From the cell containing the given text, extract its center point as [x, y] coordinate. 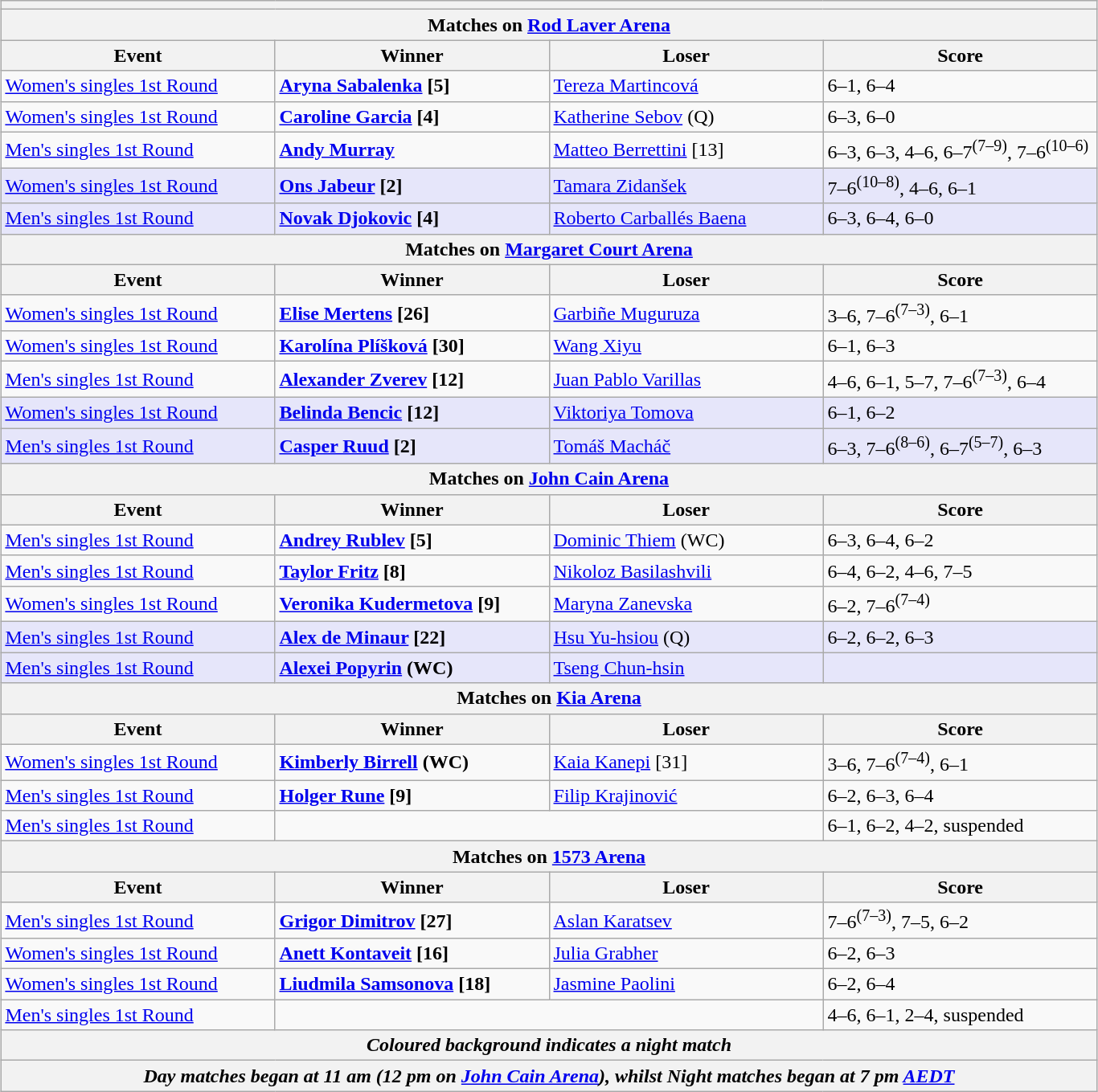
6–3, 7–6(8–6), 6–7(5–7), 6–3 [960, 447]
6–3, 6–3, 4–6, 6–7(7–9), 7–6(10–6) [960, 149]
6–2, 6–3, 6–4 [960, 795]
Hsu Yu-hsiou (Q) [686, 637]
6–1, 6–4 [960, 86]
Garbiñe Muguruza [686, 313]
Filip Krajinović [686, 795]
Coloured background indicates a night match [549, 1045]
6–1, 6–3 [960, 346]
6–1, 6–2, 4–2, suspended [960, 826]
Anett Kontaveit [16] [412, 954]
Jasmine Paolini [686, 984]
6–2, 6–3 [960, 954]
6–2, 6–2, 6–3 [960, 637]
Alexei Popyrin (WC) [412, 668]
Tomáš Macháč [686, 447]
6–4, 6–2, 4–6, 7–5 [960, 571]
Day matches began at 11 am (12 pm on John Cain Arena), whilst Night matches began at 7 pm AEDT [549, 1076]
7–6(7–3), 7–5, 6–2 [960, 921]
Holger Rune [9] [412, 795]
6–1, 6–2 [960, 413]
Matches on Rod Laver Arena [549, 25]
4–6, 6–1, 2–4, suspended [960, 1015]
Elise Mertens [26] [412, 313]
Wang Xiyu [686, 346]
Liudmila Samsonova [18] [412, 984]
Julia Grabher [686, 954]
Veronika Kudermetova [9] [412, 604]
6–2, 7–6(7–4) [960, 604]
Andrey Rublev [5] [412, 540]
Nikoloz Basilashvili [686, 571]
Taylor Fritz [8] [412, 571]
Alex de Minaur [22] [412, 637]
Kaia Kanepi [31] [686, 762]
Aryna Sabalenka [5] [412, 86]
Maryna Zanevska [686, 604]
Tamara Zidanšek [686, 186]
6–3, 6–4, 6–2 [960, 540]
6–3, 6–4, 6–0 [960, 219]
Tereza Martincová [686, 86]
Matches on Kia Arena [549, 698]
Casper Ruud [2] [412, 447]
Alexander Zverev [12] [412, 379]
Caroline Garcia [4] [412, 117]
Matteo Berrettini [13] [686, 149]
Andy Murray [412, 149]
Matches on Margaret Court Arena [549, 249]
Novak Djokovic [4] [412, 219]
Belinda Bencic [12] [412, 413]
3–6, 7–6(7–3), 6–1 [960, 313]
4–6, 6–1, 5–7, 7–6(7–3), 6–4 [960, 379]
6–3, 6–0 [960, 117]
Roberto Carballés Baena [686, 219]
Kimberly Birrell (WC) [412, 762]
Juan Pablo Varillas [686, 379]
Tseng Chun-hsin [686, 668]
7–6(10–8), 4–6, 6–1 [960, 186]
Karolína Plíšková [30] [412, 346]
Matches on John Cain Arena [549, 479]
3–6, 7–6(7–4), 6–1 [960, 762]
Grigor Dimitrov [27] [412, 921]
Dominic Thiem (WC) [686, 540]
Ons Jabeur [2] [412, 186]
Viktoriya Tomova [686, 413]
6–2, 6–4 [960, 984]
Katherine Sebov (Q) [686, 117]
Matches on 1573 Arena [549, 857]
Aslan Karatsev [686, 921]
